Extract the [X, Y] coordinate from the center of the cell holding the provided text.  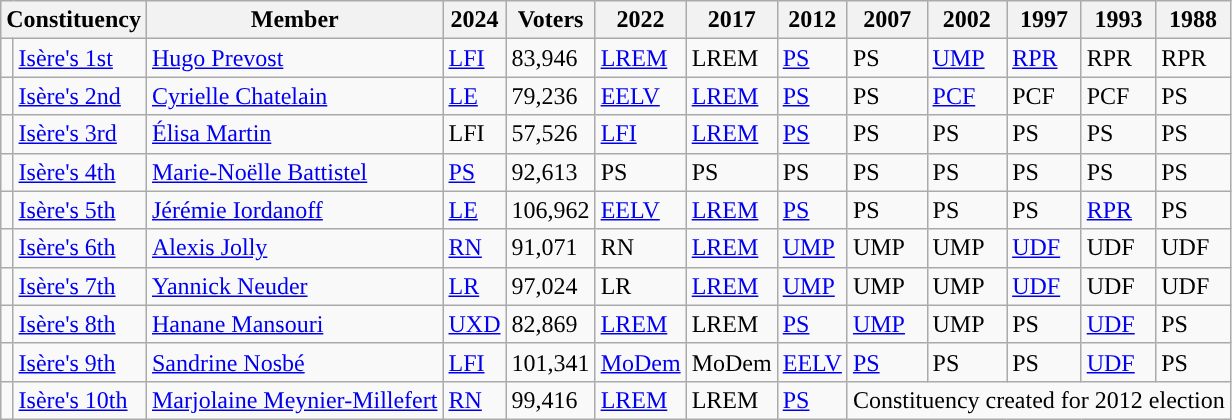
1997 [1044, 20]
Isère's 5th [80, 210]
Hugo Prevost [294, 58]
Alexis Jolly [294, 248]
Constituency [74, 20]
Isère's 2nd [80, 96]
Élisa Martin [294, 134]
2012 [812, 20]
2002 [967, 20]
Sandrine Nosbé [294, 362]
Isère's 1st [80, 58]
Marjolaine Meynier-Millefert [294, 400]
1993 [1118, 20]
Isère's 10th [80, 400]
Jérémie Iordanoff [294, 210]
2007 [887, 20]
Isère's 8th [80, 324]
82,869 [550, 324]
79,236 [550, 96]
Hanane Mansouri [294, 324]
83,946 [550, 58]
106,962 [550, 210]
UXD [474, 324]
Yannick Neuder [294, 286]
57,526 [550, 134]
Voters [550, 20]
Marie-Noëlle Battistel [294, 172]
Isère's 3rd [80, 134]
2022 [640, 20]
Isère's 4th [80, 172]
Isère's 6th [80, 248]
97,024 [550, 286]
2017 [732, 20]
Member [294, 20]
Isère's 9th [80, 362]
91,071 [550, 248]
2024 [474, 20]
Constituency created for 2012 election [1038, 400]
Isère's 7th [80, 286]
Cyrielle Chatelain [294, 96]
1988 [1194, 20]
92,613 [550, 172]
101,341 [550, 362]
99,416 [550, 400]
